Return (X, Y) of the center of cell containing provided text 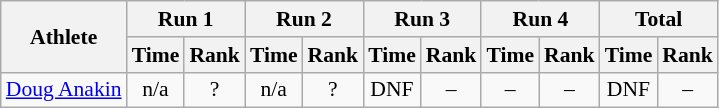
Run 2 (304, 19)
Run 4 (540, 19)
Run 1 (186, 19)
Run 3 (422, 19)
Athlete (64, 36)
Doug Anakin (64, 90)
Total (659, 19)
